Output the (x, y) coordinate of the center of the cell containing the given text.  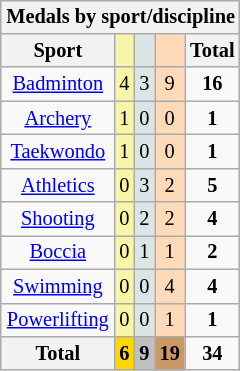
Medals by sport/discipline (120, 17)
Swimming (58, 286)
Boccia (58, 253)
Powerlifting (58, 320)
Taekwondo (58, 152)
Athletics (58, 185)
16 (212, 84)
19 (169, 354)
Archery (58, 118)
Sport (58, 51)
6 (124, 354)
5 (212, 185)
Badminton (58, 84)
Shooting (58, 219)
34 (212, 354)
